Detect which cell encompasses the target text, then output its (x, y) center coordinate. 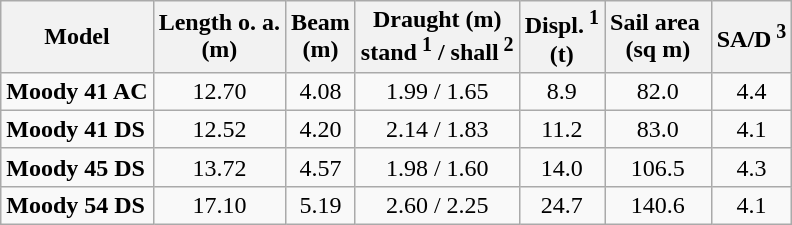
4.57 (321, 167)
11.2 (562, 129)
Sail area (sq m) (658, 37)
Moody 54 DS (77, 205)
140.6 (658, 205)
Moody 41 AC (77, 91)
17.10 (219, 205)
12.52 (219, 129)
Moody 41 DS (77, 129)
24.7 (562, 205)
2.14 / 1.83 (437, 129)
4.4 (752, 91)
12.70 (219, 91)
5.19 (321, 205)
1.99 / 1.65 (437, 91)
4.08 (321, 91)
2.60 / 2.25 (437, 205)
Draught (m)stand 1 / shall 2 (437, 37)
4.3 (752, 167)
8.9 (562, 91)
4.20 (321, 129)
14.0 (562, 167)
1.98 / 1.60 (437, 167)
Beam(m) (321, 37)
83.0 (658, 129)
Moody 45 DS (77, 167)
Model (77, 37)
82.0 (658, 91)
106.5 (658, 167)
13.72 (219, 167)
Length o. a.(m) (219, 37)
SA/D 3 (752, 37)
Displ. 1(t) (562, 37)
